Extract the (X, Y) coordinate from the center of the cell holding the provided text.  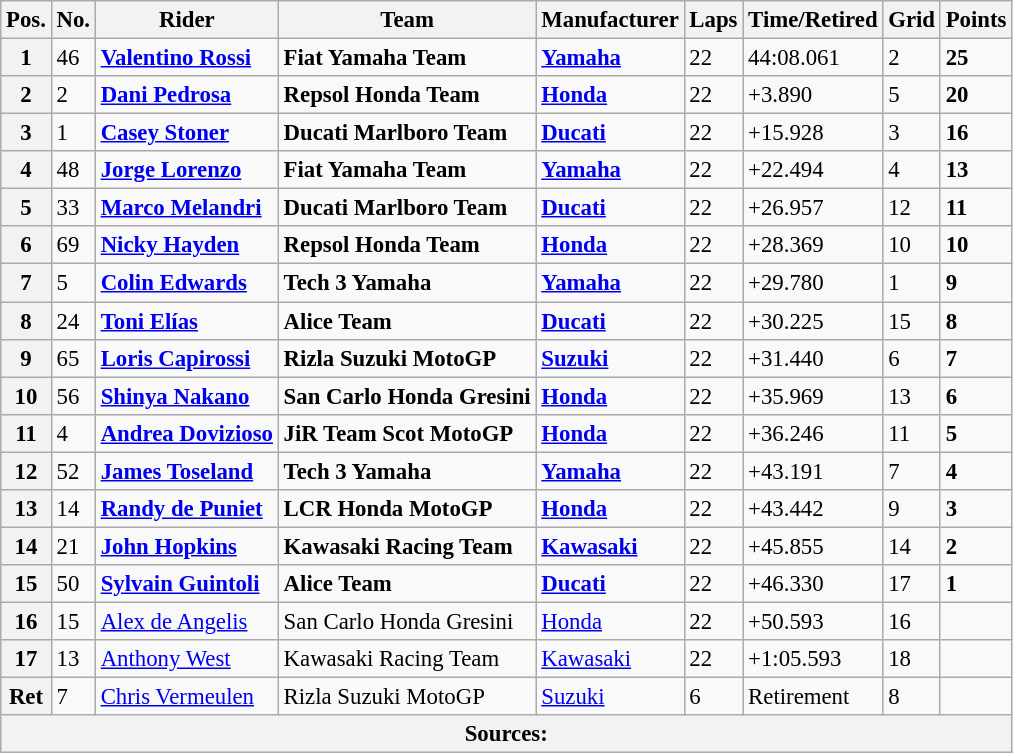
44:08.061 (813, 58)
Toni Elías (186, 321)
20 (976, 95)
+50.593 (813, 621)
Shinya Nakano (186, 396)
Anthony West (186, 659)
Jorge Lorenzo (186, 170)
65 (73, 358)
Team (407, 20)
+31.440 (813, 358)
Time/Retired (813, 20)
Loris Capirossi (186, 358)
Rider (186, 20)
+22.494 (813, 170)
Alex de Angelis (186, 621)
+26.957 (813, 208)
No. (73, 20)
Valentino Rossi (186, 58)
+46.330 (813, 584)
+30.225 (813, 321)
Colin Edwards (186, 283)
James Toseland (186, 471)
Sylvain Guintoli (186, 584)
+36.246 (813, 433)
33 (73, 208)
Retirement (813, 697)
Manufacturer (610, 20)
Randy de Puniet (186, 509)
52 (73, 471)
+43.191 (813, 471)
JiR Team Scot MotoGP (407, 433)
Chris Vermeulen (186, 697)
+15.928 (813, 133)
+29.780 (813, 283)
+43.442 (813, 509)
+28.369 (813, 245)
Andrea Dovizioso (186, 433)
John Hopkins (186, 546)
Ret (26, 697)
Nicky Hayden (186, 245)
+45.855 (813, 546)
69 (73, 245)
Pos. (26, 20)
Points (976, 20)
25 (976, 58)
Marco Melandri (186, 208)
Laps (714, 20)
+35.969 (813, 396)
48 (73, 170)
18 (912, 659)
Grid (912, 20)
46 (73, 58)
Sources: (506, 734)
56 (73, 396)
Casey Stoner (186, 133)
+1:05.593 (813, 659)
LCR Honda MotoGP (407, 509)
50 (73, 584)
21 (73, 546)
Dani Pedrosa (186, 95)
24 (73, 321)
+3.890 (813, 95)
